Pinpoint the cell where the given text exists, returning its [x, y] midpoint coordinate. 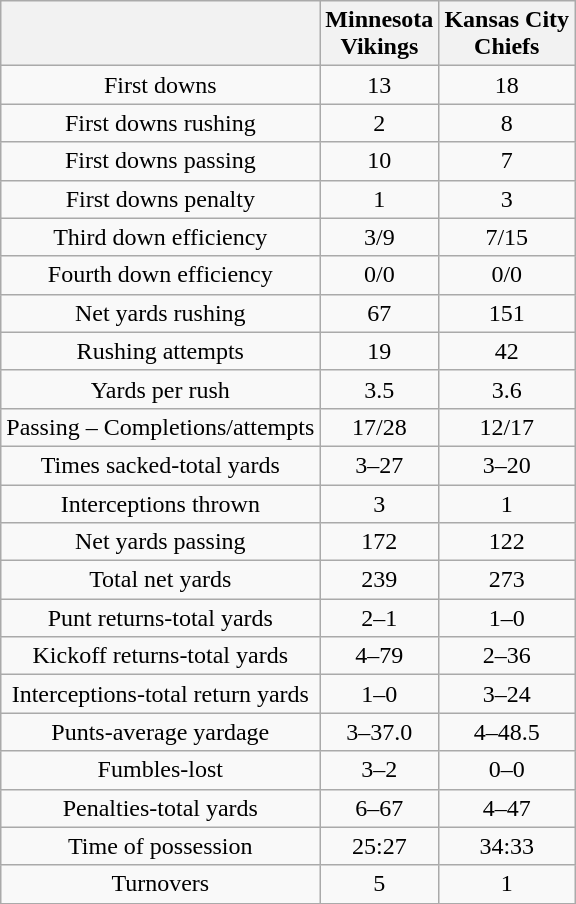
3.6 [507, 389]
First downs [160, 85]
8 [507, 123]
Interceptions-total return yards [160, 694]
0–0 [507, 770]
17/28 [380, 427]
MinnesotaVikings [380, 34]
Penalties-total yards [160, 808]
18 [507, 85]
First downs penalty [160, 199]
Fourth down efficiency [160, 275]
Times sacked-total yards [160, 465]
19 [380, 351]
Net yards passing [160, 542]
12/17 [507, 427]
Third down efficiency [160, 237]
7 [507, 161]
Rushing attempts [160, 351]
Time of possession [160, 846]
25:27 [380, 846]
34:33 [507, 846]
6–67 [380, 808]
2–1 [380, 618]
4–48.5 [507, 732]
Kickoff returns-total yards [160, 656]
3.5 [380, 389]
151 [507, 313]
10 [380, 161]
3–24 [507, 694]
172 [380, 542]
4–79 [380, 656]
First downs passing [160, 161]
Total net yards [160, 580]
Punt returns-total yards [160, 618]
3–2 [380, 770]
4–47 [507, 808]
67 [380, 313]
Punts-average yardage [160, 732]
13 [380, 85]
Kansas CityChiefs [507, 34]
Passing – Completions/attempts [160, 427]
Net yards rushing [160, 313]
Yards per rush [160, 389]
3–27 [380, 465]
7/15 [507, 237]
2–36 [507, 656]
Interceptions thrown [160, 503]
Fumbles-lost [160, 770]
First downs rushing [160, 123]
273 [507, 580]
42 [507, 351]
3/9 [380, 237]
3–20 [507, 465]
3–37.0 [380, 732]
239 [380, 580]
Turnovers [160, 884]
2 [380, 123]
5 [380, 884]
122 [507, 542]
